For the text-containing cell, return its midpoint in [x, y] coordinate format. 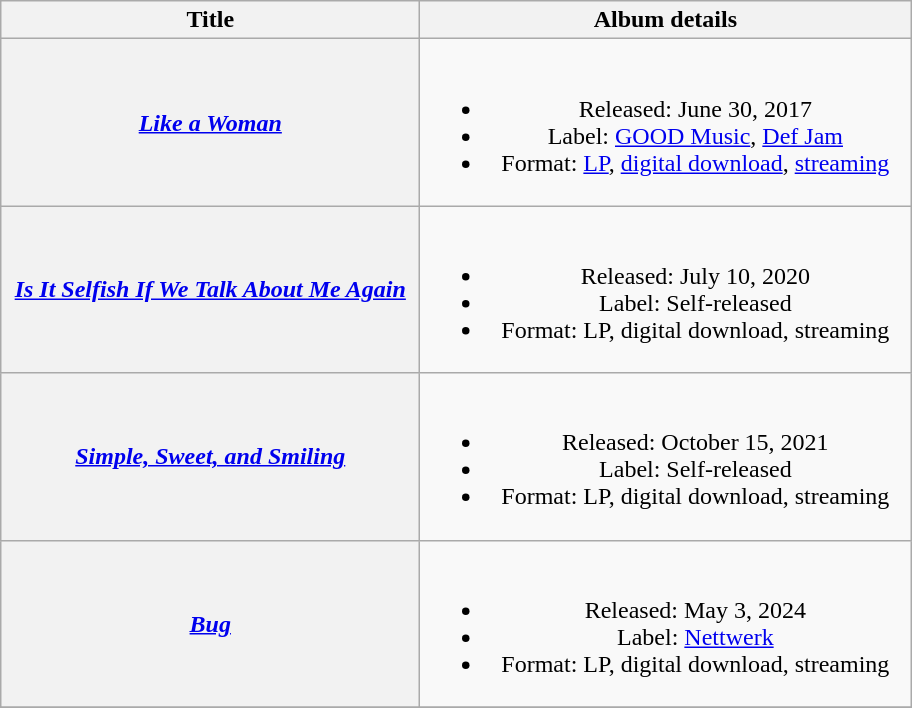
Released: May 3, 2024Label: NettwerkFormat: LP, digital download, streaming [666, 624]
Simple, Sweet, and Smiling [210, 456]
Is It Selfish If We Talk About Me Again [210, 290]
Released: October 15, 2021Label: Self-releasedFormat: LP, digital download, streaming [666, 456]
Released: June 30, 2017Label: GOOD Music, Def JamFormat: LP, digital download, streaming [666, 122]
Released: July 10, 2020Label: Self-releasedFormat: LP, digital download, streaming [666, 290]
Title [210, 20]
Bug [210, 624]
Album details [666, 20]
Like a Woman [210, 122]
